Provide the (X, Y) coordinate of the cell's center where the given text is located.  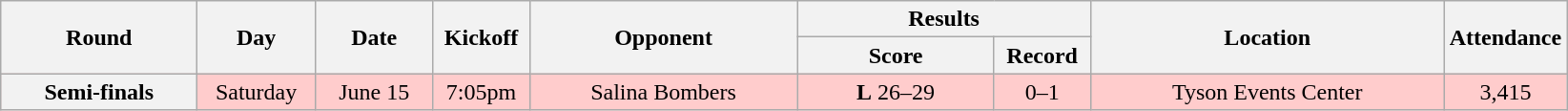
Location (1267, 37)
Record (1042, 55)
Results (944, 19)
June 15 (374, 92)
Day (257, 37)
Saturday (257, 92)
Round (99, 37)
Attendance (1505, 37)
Tyson Events Center (1267, 92)
Semi-finals (99, 92)
3,415 (1505, 92)
Date (374, 37)
Salina Bombers (664, 92)
7:05pm (481, 92)
Opponent (664, 37)
L 26–29 (896, 92)
0–1 (1042, 92)
Score (896, 55)
Kickoff (481, 37)
